Detect which cell encompasses the target text, then output its [X, Y] center coordinate. 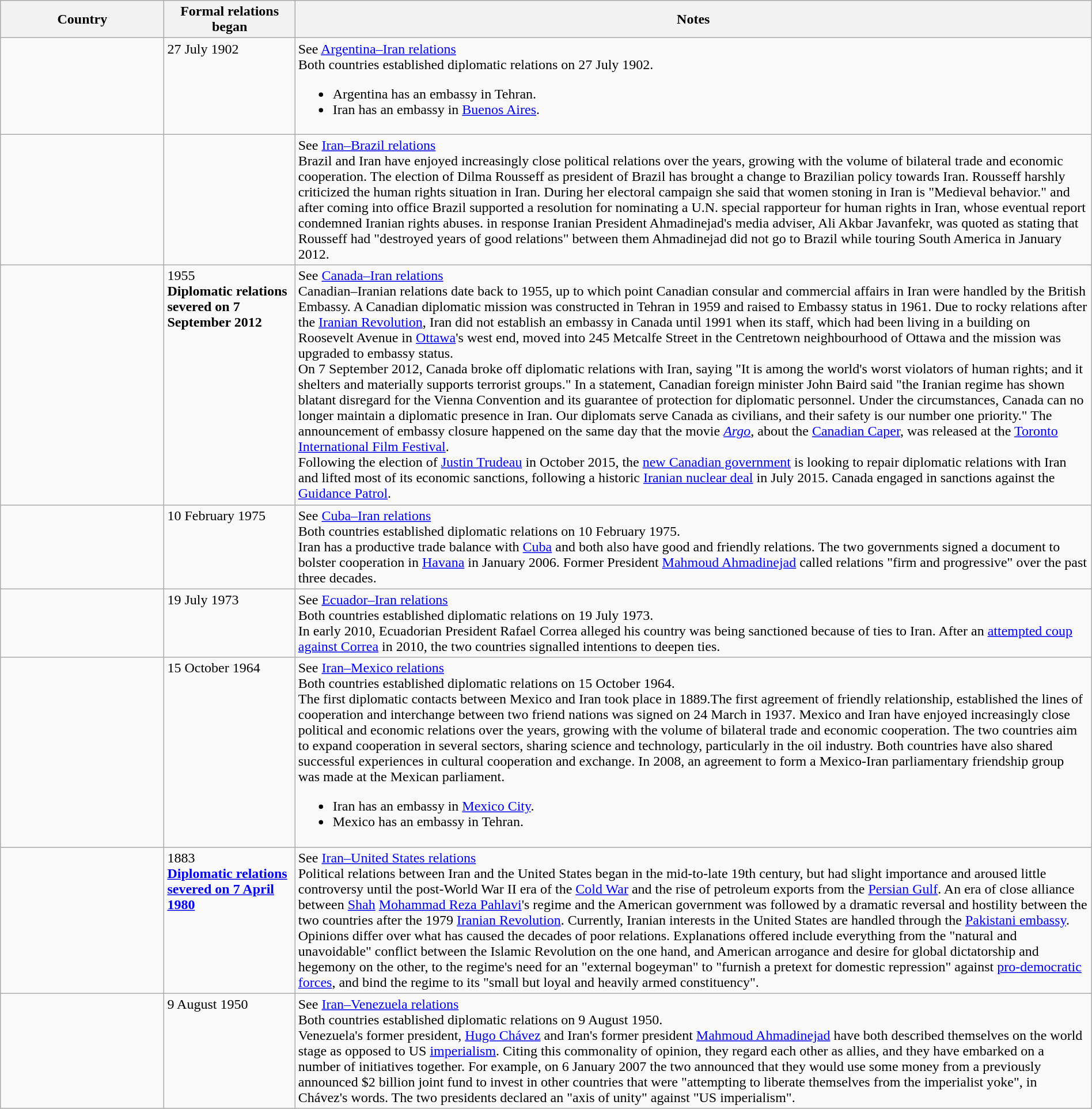
27 July 1902 [229, 86]
Formal relations began [229, 20]
15 October 1964 [229, 752]
19 July 1973 [229, 623]
Notes [693, 20]
Country [82, 20]
1883Diplomatic relations severed on 7 April 1980 [229, 920]
9 August 1950 [229, 1051]
1955Diplomatic relations severed on 7 September 2012 [229, 385]
10 February 1975 [229, 547]
